Extract the [x, y] coordinate from the center of the cell holding the provided text.  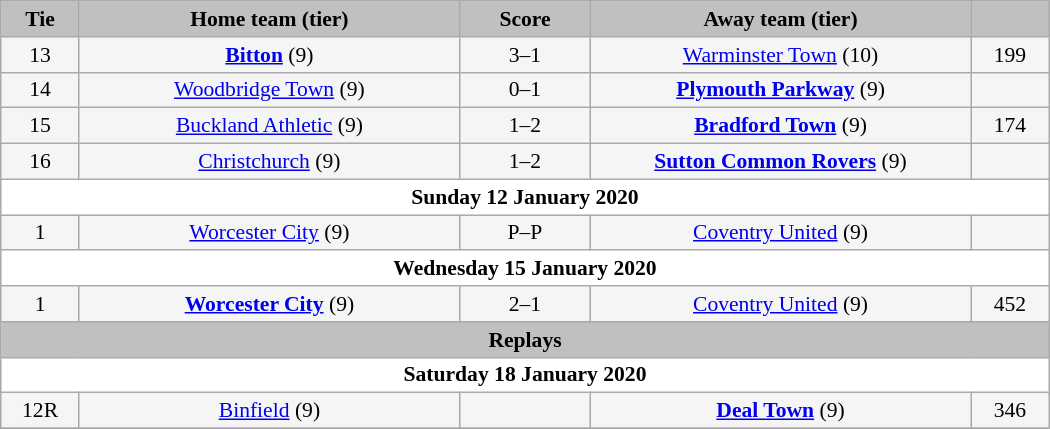
346 [1010, 411]
Tie [40, 19]
Sunday 12 January 2020 [525, 197]
3–1 [524, 55]
Saturday 18 January 2020 [525, 375]
Christchurch (9) [269, 162]
2–1 [524, 304]
Warminster Town (10) [781, 55]
Replays [525, 340]
15 [40, 126]
Away team (tier) [781, 19]
Sutton Common Rovers (9) [781, 162]
16 [40, 162]
174 [1010, 126]
14 [40, 90]
199 [1010, 55]
Buckland Athletic (9) [269, 126]
0–1 [524, 90]
13 [40, 55]
Bitton (9) [269, 55]
Woodbridge Town (9) [269, 90]
Home team (tier) [269, 19]
P–P [524, 233]
452 [1010, 304]
Plymouth Parkway (9) [781, 90]
Bradford Town (9) [781, 126]
Deal Town (9) [781, 411]
Score [524, 19]
Binfield (9) [269, 411]
12R [40, 411]
Wednesday 15 January 2020 [525, 269]
